Detect which cell encompasses the target text, then output its (x, y) center coordinate. 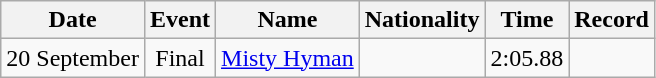
Misty Hyman (288, 58)
2:05.88 (527, 58)
Final (180, 58)
Record (612, 20)
Event (180, 20)
20 September (73, 58)
Name (288, 20)
Time (527, 20)
Nationality (422, 20)
Date (73, 20)
